Find where the given text appears and provide that cell's center as [X, Y] coordinate. 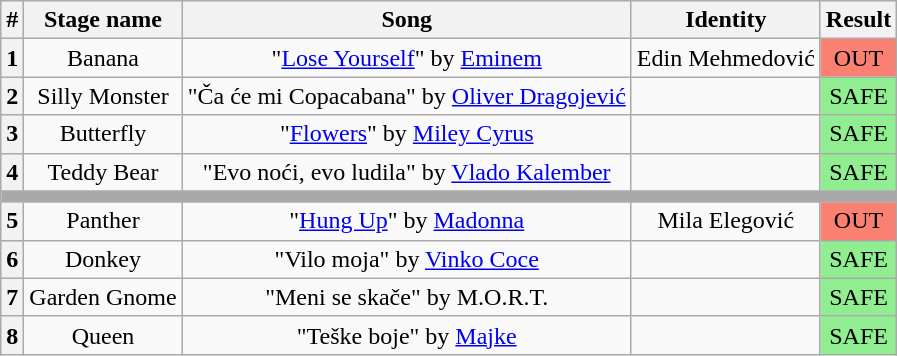
Stage name [103, 20]
Banana [103, 58]
"Evo noći, evo ludila" by Vlado Kalember [406, 172]
3 [12, 134]
Teddy Bear [103, 172]
# [12, 20]
"Hung Up" by Madonna [406, 221]
"Ča će mi Copacabana" by Oliver Dragojević [406, 96]
Queen [103, 335]
"Flowers" by Miley Cyrus [406, 134]
1 [12, 58]
Donkey [103, 259]
4 [12, 172]
"Lose Yourself" by Eminem [406, 58]
Result [858, 20]
Identity [726, 20]
"Vilo moja" by Vinko Coce [406, 259]
6 [12, 259]
7 [12, 297]
Panther [103, 221]
Song [406, 20]
Garden Gnome [103, 297]
2 [12, 96]
Butterfly [103, 134]
Silly Monster [103, 96]
"Meni se skače" by M.O.R.T. [406, 297]
"Teške boje" by Majke [406, 335]
Mila Elegović [726, 221]
Edin Mehmedović [726, 58]
8 [12, 335]
5 [12, 221]
